Provide the (x, y) coordinate of the cell's center where the given text is located.  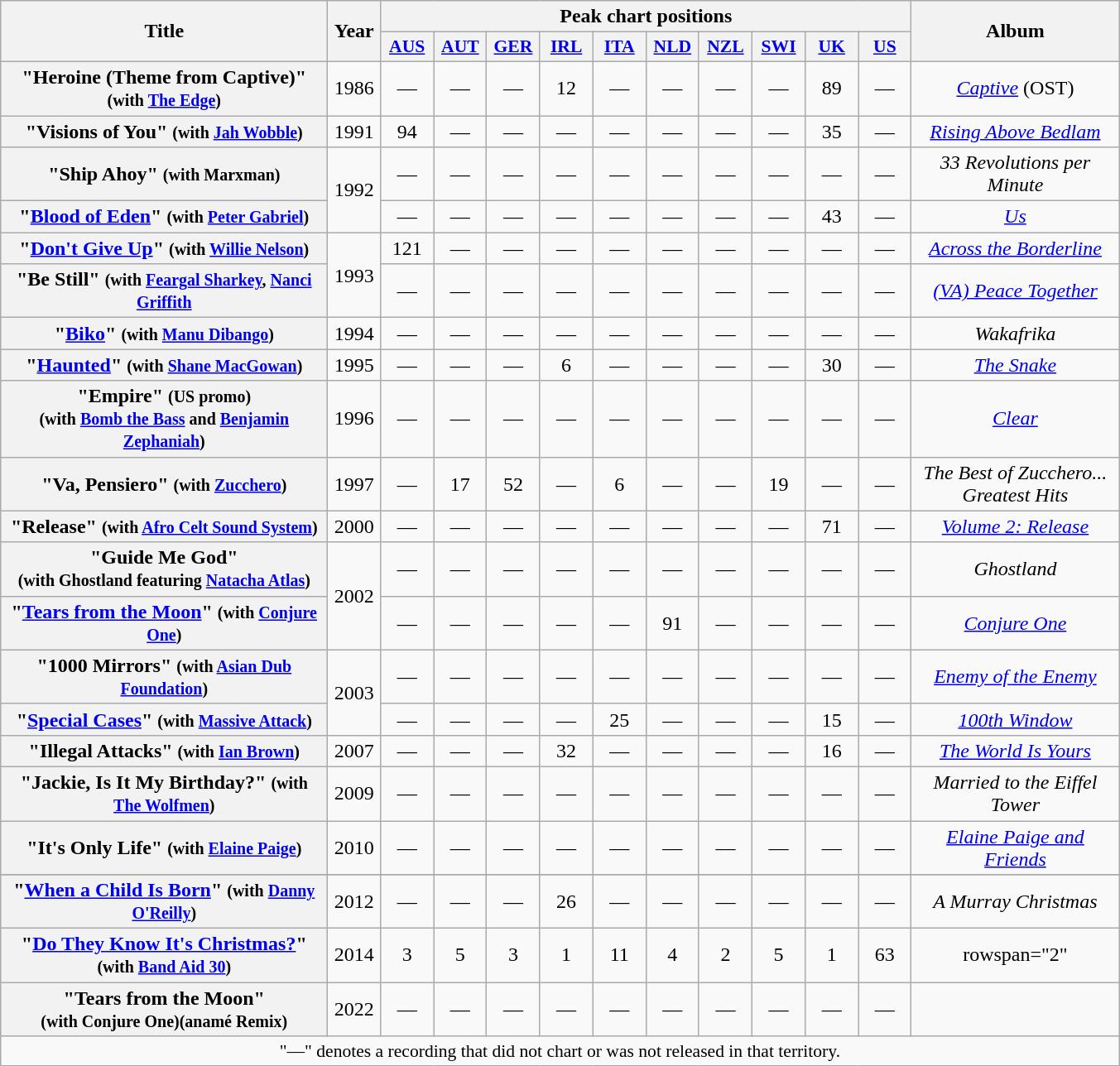
Elaine Paige and Friends (1015, 848)
Peak chart positions (646, 17)
16 (832, 751)
1993 (354, 275)
63 (885, 955)
"Visions of You" (with Jah Wobble) (164, 132)
"Ship Ahoy" (with Marxman) (164, 174)
rowspan="2" (1015, 955)
2007 (354, 751)
Clear (1015, 419)
"—" denotes a recording that did not chart or was not released in that territory. (560, 1051)
"Guide Me God"(with Ghostland featuring Natacha Atlas) (164, 569)
1996 (354, 419)
71 (832, 526)
A Murray Christmas (1015, 902)
"Biko" (with Manu Dibango) (164, 334)
"Do They Know It's Christmas?"(with Band Aid 30) (164, 955)
25 (619, 719)
Wakafrika (1015, 334)
Year (354, 31)
4 (672, 955)
2009 (354, 793)
"Illegal Attacks" (with Ian Brown) (164, 751)
"Va, Pensiero" (with Zucchero) (164, 483)
30 (832, 365)
2010 (354, 848)
"Don't Give Up" (with Willie Nelson) (164, 248)
Us (1015, 217)
1995 (354, 365)
1994 (354, 334)
19 (779, 483)
91 (672, 622)
33 Revolutions per Minute (1015, 174)
35 (832, 132)
1991 (354, 132)
2003 (354, 692)
2014 (354, 955)
2000 (354, 526)
Rising Above Bedlam (1015, 132)
The World Is Yours (1015, 751)
94 (407, 132)
"Heroine (Theme from Captive)"(with The Edge) (164, 88)
Conjure One (1015, 622)
The Best of Zucchero... Greatest Hits (1015, 483)
The Snake (1015, 365)
Enemy of the Enemy (1015, 677)
11 (619, 955)
100th Window (1015, 719)
Captive (OST) (1015, 88)
Across the Borderline (1015, 248)
1986 (354, 88)
"1000 Mirrors" (with Asian Dub Foundation) (164, 677)
AUS (407, 47)
ITA (619, 47)
UK (832, 47)
SWI (779, 47)
2022 (354, 1010)
"When a Child Is Born" (with Danny O'Reilly) (164, 902)
32 (566, 751)
26 (566, 902)
"Blood of Eden" (with Peter Gabriel) (164, 217)
Married to the Eiffel Tower (1015, 793)
"Release" (with Afro Celt Sound System) (164, 526)
89 (832, 88)
"It's Only Life" (with Elaine Paige) (164, 848)
17 (460, 483)
"Special Cases" (with Massive Attack) (164, 719)
2 (725, 955)
2002 (354, 596)
"Empire" (US promo)(with Bomb the Bass and Benjamin Zephaniah) (164, 419)
Volume 2: Release (1015, 526)
US (885, 47)
Album (1015, 31)
1992 (354, 190)
12 (566, 88)
121 (407, 248)
52 (513, 483)
AUT (460, 47)
"Jackie, Is It My Birthday?" (with The Wolfmen) (164, 793)
(VA) Peace Together (1015, 291)
Ghostland (1015, 569)
Title (164, 31)
"Tears from the Moon"(with Conjure One)(anamé Remix) (164, 1010)
IRL (566, 47)
NLD (672, 47)
43 (832, 217)
15 (832, 719)
"Haunted" (with Shane MacGowan) (164, 365)
1997 (354, 483)
2012 (354, 902)
NZL (725, 47)
"Be Still" (with Feargal Sharkey, Nanci Griffith (164, 291)
"Tears from the Moon" (with Conjure One) (164, 622)
GER (513, 47)
